Return [X, Y] of the center of cell containing provided text 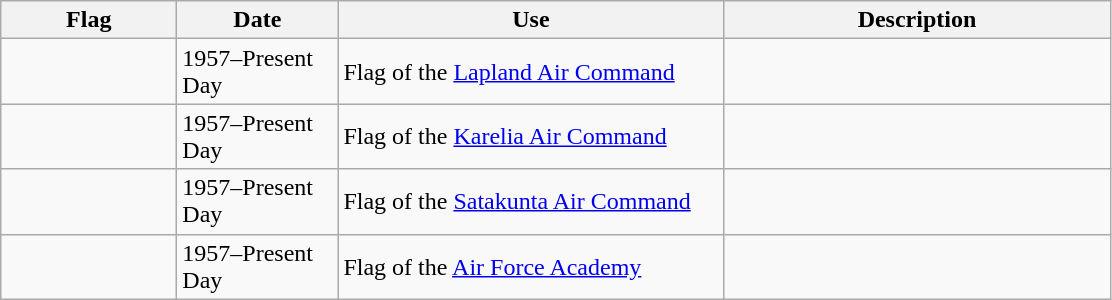
Flag of the Air Force Academy [531, 266]
Use [531, 20]
Flag [89, 20]
Date [258, 20]
Description [917, 20]
Flag of the Karelia Air Command [531, 136]
Flag of the Satakunta Air Command [531, 202]
Flag of the Lapland Air Command [531, 72]
